Locate the cell with the specified text and output its (x, y) center coordinate. 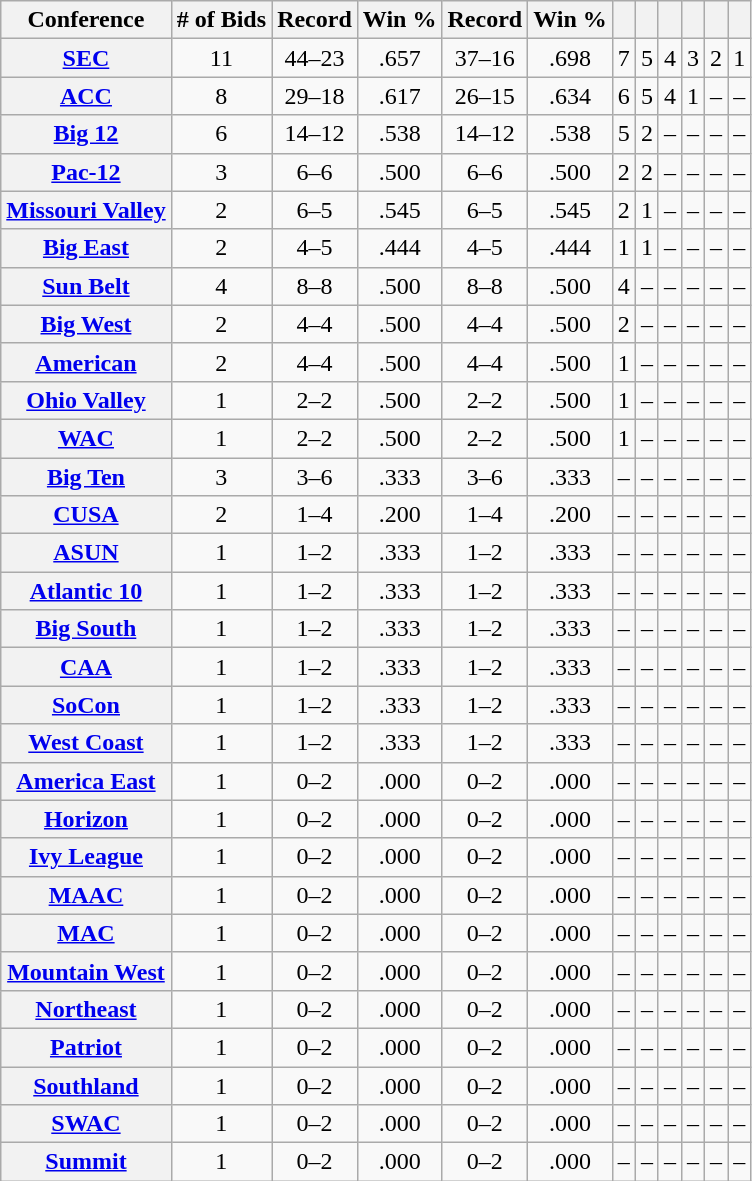
West Coast (86, 743)
Ohio Valley (86, 400)
Big 12 (86, 134)
Ivy League (86, 857)
8 (221, 96)
American (86, 362)
44–23 (315, 58)
11 (221, 58)
Big West (86, 324)
.698 (570, 58)
Southland (86, 1085)
WAC (86, 438)
.617 (400, 96)
Atlantic 10 (86, 591)
ASUN (86, 553)
Horizon (86, 819)
Mountain West (86, 971)
Northeast (86, 1009)
7 (624, 58)
Big East (86, 248)
SoCon (86, 705)
CAA (86, 667)
Pac-12 (86, 172)
America East (86, 781)
ACC (86, 96)
Sun Belt (86, 286)
MAC (86, 933)
MAAC (86, 895)
.657 (400, 58)
Big South (86, 629)
Patriot (86, 1047)
Big Ten (86, 477)
Conference (86, 20)
Summit (86, 1162)
SEC (86, 58)
CUSA (86, 515)
Missouri Valley (86, 210)
SWAC (86, 1124)
37–16 (485, 58)
.634 (570, 96)
26–15 (485, 96)
29–18 (315, 96)
# of Bids (221, 20)
